Identify which cell holds the provided text, then report its (x, y) central coordinate. 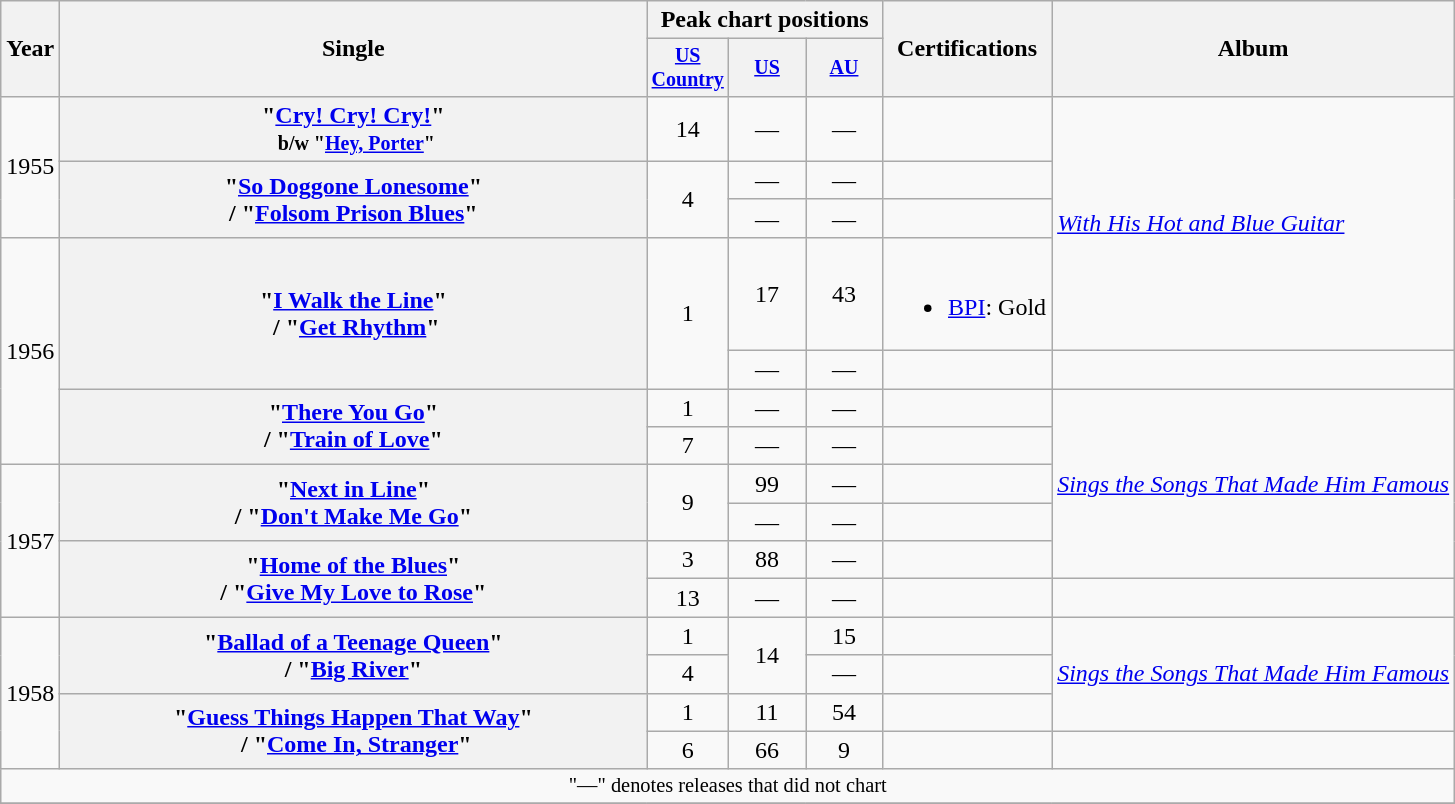
Peak chart positions (765, 20)
Year (30, 49)
"Home of the Blues"/ "Give My Love to Rose" (354, 579)
Album (1254, 49)
99 (768, 484)
1955 (30, 166)
3 (688, 560)
13 (688, 598)
"So Doggone Lonesome"/ "Folsom Prison Blues" (354, 199)
Single (354, 49)
7 (688, 446)
US (768, 68)
"Next in Line"/ "Don't Make Me Go" (354, 503)
6 (688, 750)
US Country (688, 68)
"Cry! Cry! Cry!" b/w "Hey, Porter" (354, 128)
15 (844, 636)
"—" denotes releases that did not chart (728, 786)
With His Hot and Blue Guitar (1254, 223)
"Guess Things Happen That Way" / "Come In, Stranger" (354, 731)
17 (768, 294)
"Ballad of a Teenage Queen"/ "Big River" (354, 655)
54 (844, 712)
88 (768, 560)
43 (844, 294)
BPI: Gold (966, 294)
66 (768, 750)
Certifications (966, 49)
AU (844, 68)
"I Walk the Line" / "Get Rhythm" (354, 312)
1956 (30, 350)
1957 (30, 541)
1958 (30, 693)
11 (768, 712)
"There You Go"/ "Train of Love" (354, 427)
